Return [x, y] of the center of cell containing provided text 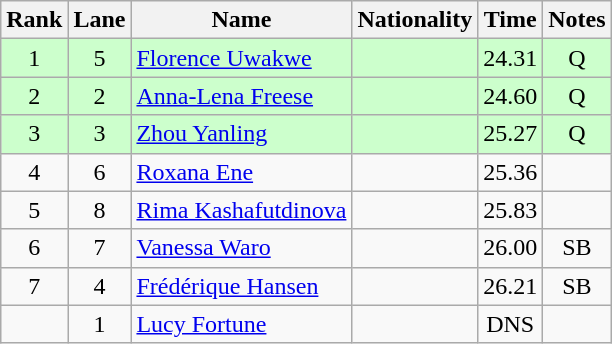
24.31 [510, 58]
Nationality [415, 20]
24.60 [510, 96]
Rank [34, 20]
Notes [577, 20]
Zhou Yanling [242, 134]
26.21 [510, 286]
Frédérique Hansen [242, 286]
26.00 [510, 248]
Vanessa Waro [242, 248]
25.83 [510, 210]
25.27 [510, 134]
Roxana Ene [242, 172]
Florence Uwakwe [242, 58]
Time [510, 20]
Anna-Lena Freese [242, 96]
Lane [100, 20]
DNS [510, 324]
Lucy Fortune [242, 324]
25.36 [510, 172]
8 [100, 210]
Name [242, 20]
Rima Kashafutdinova [242, 210]
